Return the (X, Y) coordinate for the center point of the cell that contains the specified text.  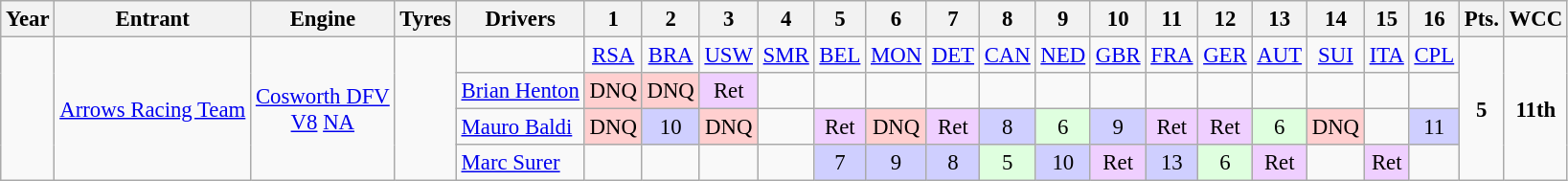
BEL (840, 56)
16 (1434, 19)
Brian Henton (520, 91)
Tyres (425, 19)
Engine (323, 19)
Marc Surer (520, 163)
SMR (785, 56)
MON (897, 56)
CAN (1008, 56)
WCC (1535, 19)
2 (670, 19)
AUT (1280, 56)
GER (1225, 56)
4 (785, 19)
FRA (1172, 56)
11th (1535, 109)
ITA (1387, 56)
1 (613, 19)
SUI (1335, 56)
12 (1225, 19)
NED (1063, 56)
RSA (613, 56)
GBR (1117, 56)
15 (1387, 19)
Cosworth DFVV8 NA (323, 109)
Year (28, 19)
DET (952, 56)
14 (1335, 19)
3 (728, 19)
Arrows Racing Team (153, 109)
BRA (670, 56)
Entrant (153, 19)
Pts. (1481, 19)
USW (728, 56)
Drivers (520, 19)
Mauro Baldi (520, 127)
CPL (1434, 56)
